Search for the cell housing the specified text and yield its [x, y] center coordinate. 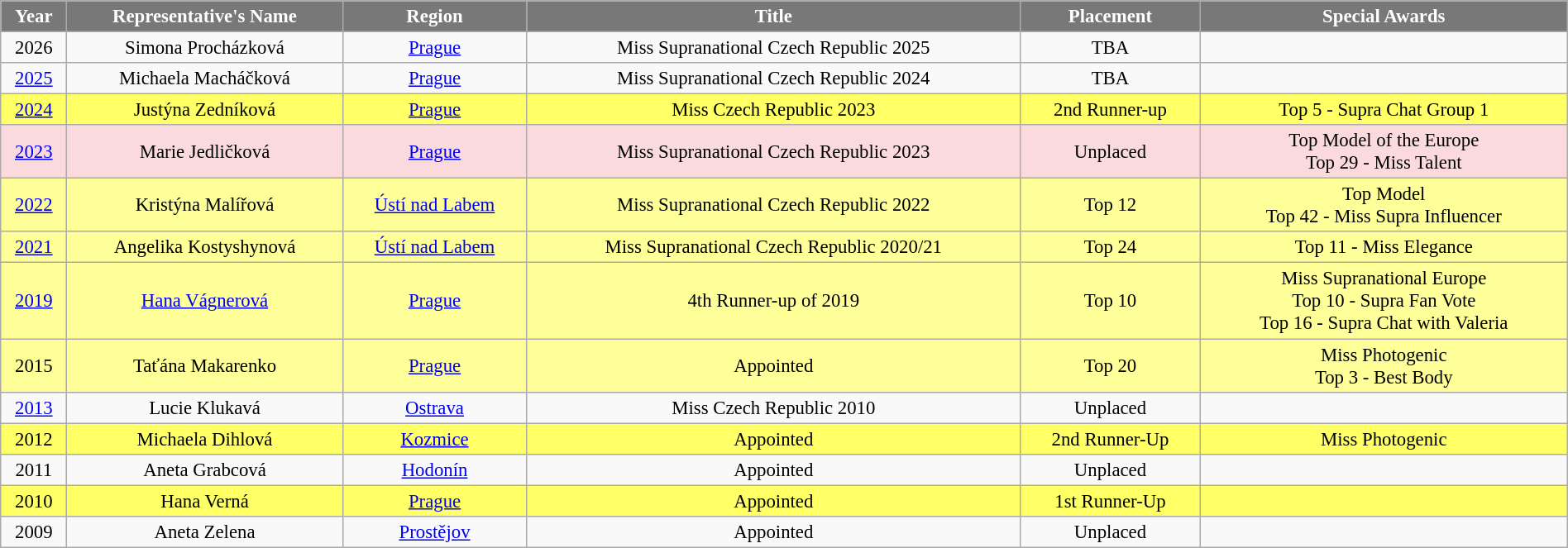
Miss PhotogenicTop 3 - Best Body [1384, 365]
2010 [34, 501]
Ostrava [435, 407]
Marie Jedličková [205, 152]
Miss Supranational Czech Republic 2024 [774, 79]
2026 [34, 48]
2nd Runner-up [1111, 110]
Kristýna Malířová [205, 205]
Year [34, 17]
Top 11 - Miss Elegance [1384, 247]
Michaela Macháčková [205, 79]
2012 [34, 439]
Hodonín [435, 469]
Region [435, 17]
2021 [34, 247]
Taťána Makarenko [205, 365]
Top 20 [1111, 365]
Kozmice [435, 439]
2015 [34, 365]
Hana Vágnerová [205, 301]
2009 [34, 532]
Angelika Kostyshynová [205, 247]
Top 12 [1111, 205]
4th Runner-up of 2019 [774, 301]
Miss Photogenic [1384, 439]
2022 [34, 205]
Prostějov [435, 532]
Miss Supranational Czech Republic 2022 [774, 205]
Top 5 - Supra Chat Group 1 [1384, 110]
Miss Czech Republic 2010 [774, 407]
Miss Supranational EuropeTop 10 - Supra Fan VoteTop 16 - Supra Chat with Valeria [1384, 301]
2025 [34, 79]
Michaela Dihlová [205, 439]
2011 [34, 469]
Top ModelTop 42 - Miss Supra Influencer [1384, 205]
Miss Supranational Czech Republic 2023 [774, 152]
Top Model of the EuropeTop 29 - Miss Talent [1384, 152]
Miss Czech Republic 2023 [774, 110]
2023 [34, 152]
2019 [34, 301]
Representative's Name [205, 17]
1st Runner-Up [1111, 501]
Placement [1111, 17]
2013 [34, 407]
Aneta Grabcová [205, 469]
Special Awards [1384, 17]
Top 24 [1111, 247]
2nd Runner-Up [1111, 439]
Miss Supranational Czech Republic 2020/21 [774, 247]
Hana Verná [205, 501]
Lucie Klukavá [205, 407]
Simona Procházková [205, 48]
2024 [34, 110]
Top 10 [1111, 301]
Miss Supranational Czech Republic 2025 [774, 48]
Aneta Zelena [205, 532]
Justýna Zedníková [205, 110]
Title [774, 17]
